Extract the (x, y) coordinate from the center of the cell holding the provided text.  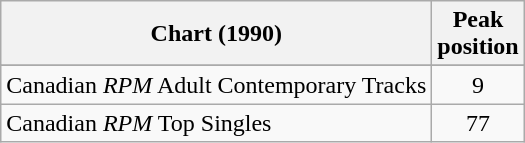
Peakposition (478, 34)
Canadian RPM Adult Contemporary Tracks (216, 85)
Chart (1990) (216, 34)
77 (478, 123)
Canadian RPM Top Singles (216, 123)
9 (478, 85)
